Output the [x, y] coordinate of the center of the cell containing the given text.  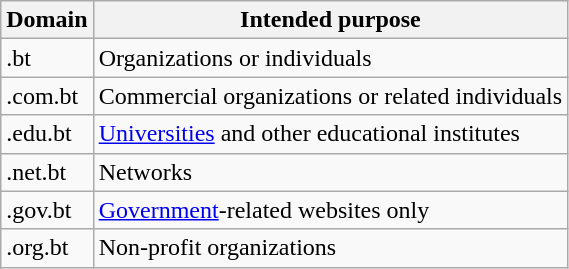
Organizations or individuals [330, 58]
.net.bt [47, 172]
.com.bt [47, 96]
.edu.bt [47, 134]
Intended purpose [330, 20]
Domain [47, 20]
.gov.bt [47, 210]
Government-related websites only [330, 210]
Non-profit organizations [330, 248]
Commercial organizations or related individuals [330, 96]
.org.bt [47, 248]
Universities and other educational institutes [330, 134]
Networks [330, 172]
.bt [47, 58]
